Scan for the cell matching the given text and deliver its [X, Y] coordinate at center. 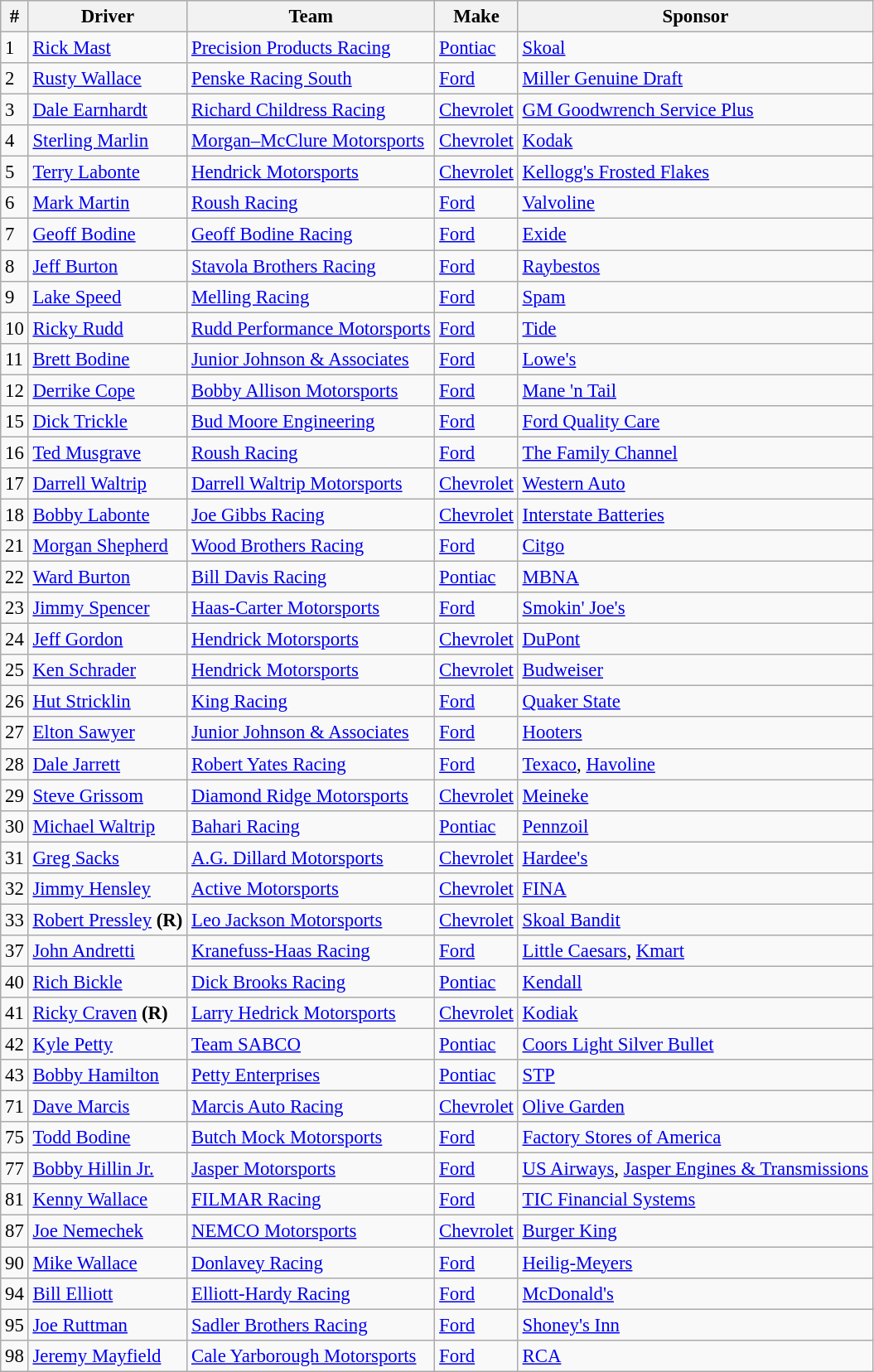
Elliott-Hardy Racing [311, 1293]
25 [15, 670]
STP [695, 1075]
28 [15, 764]
A.G. Dillard Motorsports [311, 857]
Michael Waltrip [108, 826]
Joe Ruttman [108, 1325]
Penske Racing South [311, 79]
6 [15, 203]
Dick Brooks Racing [311, 982]
Smokin' Joe's [695, 608]
3 [15, 110]
Lowe's [695, 359]
Hardee's [695, 857]
71 [15, 1107]
Bobby Allison Motorsports [311, 390]
Terry Labonte [108, 172]
Dale Jarrett [108, 764]
Sterling Marlin [108, 141]
Jimmy Spencer [108, 608]
Haas-Carter Motorsports [311, 608]
Ward Burton [108, 577]
Sponsor [695, 17]
Tide [695, 328]
John Andretti [108, 951]
29 [15, 795]
26 [15, 702]
90 [15, 1263]
Little Caesars, Kmart [695, 951]
Sadler Brothers Racing [311, 1325]
Brett Bodine [108, 359]
Rick Mast [108, 48]
The Family Channel [695, 452]
33 [15, 920]
Elton Sawyer [108, 733]
Wood Brothers Racing [311, 546]
27 [15, 733]
95 [15, 1325]
Geoff Bodine Racing [311, 234]
17 [15, 484]
94 [15, 1293]
Todd Bodine [108, 1138]
Exide [695, 234]
Meineke [695, 795]
Bahari Racing [311, 826]
TIC Financial Systems [695, 1200]
King Racing [311, 702]
Rich Bickle [108, 982]
41 [15, 1013]
Bill Davis Racing [311, 577]
98 [15, 1355]
Mark Martin [108, 203]
Ford Quality Care [695, 422]
Olive Garden [695, 1107]
Kellogg's Frosted Flakes [695, 172]
Leo Jackson Motorsports [311, 920]
Bobby Hillin Jr. [108, 1169]
1 [15, 48]
Hut Stricklin [108, 702]
24 [15, 640]
GM Goodwrench Service Plus [695, 110]
Joe Nemechek [108, 1231]
Greg Sacks [108, 857]
Dale Earnhardt [108, 110]
Quaker State [695, 702]
Richard Childress Racing [311, 110]
4 [15, 141]
Spam [695, 297]
Kendall [695, 982]
Interstate Batteries [695, 514]
Ricky Rudd [108, 328]
McDonald's [695, 1293]
Ted Musgrave [108, 452]
Robert Pressley (R) [108, 920]
42 [15, 1045]
Bud Moore Engineering [311, 422]
Active Motorsports [311, 889]
Jimmy Hensley [108, 889]
Jeremy Mayfield [108, 1355]
22 [15, 577]
Melling Racing [311, 297]
Mane 'n Tail [695, 390]
15 [15, 422]
Skoal [695, 48]
Coors Light Silver Bullet [695, 1045]
Marcis Auto Racing [311, 1107]
Bill Elliott [108, 1293]
7 [15, 234]
40 [15, 982]
Stavola Brothers Racing [311, 266]
Jeff Gordon [108, 640]
Rudd Performance Motorsports [311, 328]
Kranefuss-Haas Racing [311, 951]
Cale Yarborough Motorsports [311, 1355]
77 [15, 1169]
Kyle Petty [108, 1045]
Kodiak [695, 1013]
21 [15, 546]
Diamond Ridge Motorsports [311, 795]
Heilig-Meyers [695, 1263]
Robert Yates Racing [311, 764]
FINA [695, 889]
Kodak [695, 141]
Mike Wallace [108, 1263]
Raybestos [695, 266]
Steve Grissom [108, 795]
Geoff Bodine [108, 234]
NEMCO Motorsports [311, 1231]
9 [15, 297]
Lake Speed [108, 297]
Valvoline [695, 203]
Darrell Waltrip Motorsports [311, 484]
Derrike Cope [108, 390]
Ricky Craven (R) [108, 1013]
US Airways, Jasper Engines & Transmissions [695, 1169]
10 [15, 328]
Citgo [695, 546]
16 [15, 452]
Western Auto [695, 484]
12 [15, 390]
FILMAR Racing [311, 1200]
Pennzoil [695, 826]
Hooters [695, 733]
Bobby Hamilton [108, 1075]
Dick Trickle [108, 422]
Budweiser [695, 670]
Make [476, 17]
Petty Enterprises [311, 1075]
31 [15, 857]
37 [15, 951]
75 [15, 1138]
Skoal Bandit [695, 920]
# [15, 17]
Team SABCO [311, 1045]
2 [15, 79]
Jeff Burton [108, 266]
Team [311, 17]
Butch Mock Motorsports [311, 1138]
Shoney's Inn [695, 1325]
30 [15, 826]
Morgan–McClure Motorsports [311, 141]
MBNA [695, 577]
Darrell Waltrip [108, 484]
Larry Hedrick Motorsports [311, 1013]
23 [15, 608]
87 [15, 1231]
Driver [108, 17]
43 [15, 1075]
Rusty Wallace [108, 79]
11 [15, 359]
Burger King [695, 1231]
Factory Stores of America [695, 1138]
Kenny Wallace [108, 1200]
Ken Schrader [108, 670]
5 [15, 172]
DuPont [695, 640]
RCA [695, 1355]
18 [15, 514]
Joe Gibbs Racing [311, 514]
8 [15, 266]
Miller Genuine Draft [695, 79]
Jasper Motorsports [311, 1169]
Donlavey Racing [311, 1263]
Texaco, Havoline [695, 764]
81 [15, 1200]
32 [15, 889]
Precision Products Racing [311, 48]
Morgan Shepherd [108, 546]
Bobby Labonte [108, 514]
Dave Marcis [108, 1107]
